Output the (x, y) coordinate of the center of the cell containing the given text.  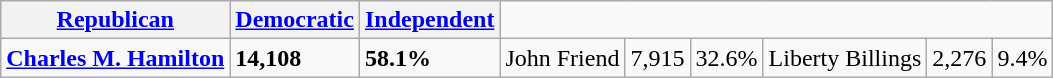
John Friend (562, 58)
Democratic (295, 20)
2,276 (960, 58)
7,915 (658, 58)
Charles M. Hamilton (116, 58)
32.6% (726, 58)
Liberty Billings (845, 58)
58.1% (429, 58)
14,108 (295, 58)
Republican (116, 20)
9.4% (1022, 58)
Independent (429, 20)
